Find where the given text appears and provide that cell's center as (x, y) coordinate. 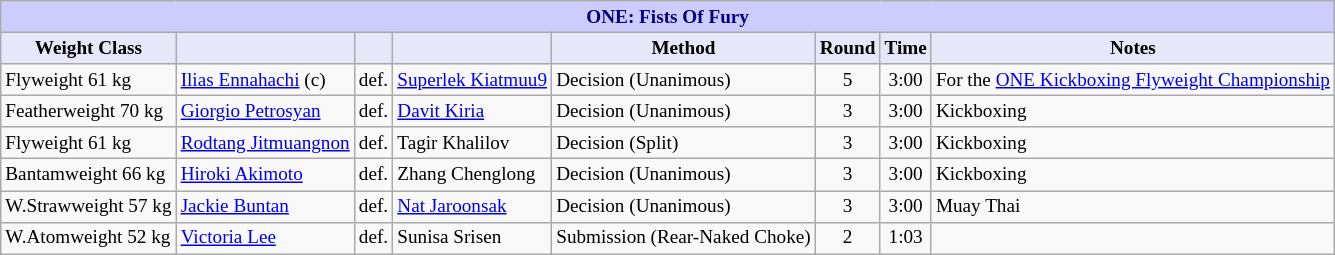
5 (848, 80)
Tagir Khalilov (472, 143)
Superlek Kiatmuu9 (472, 80)
Muay Thai (1132, 206)
Notes (1132, 48)
For the ONE Kickboxing Flyweight Championship (1132, 80)
Featherweight 70 kg (88, 111)
W.Strawweight 57 kg (88, 206)
1:03 (906, 238)
Decision (Split) (684, 143)
Jackie Buntan (265, 206)
Victoria Lee (265, 238)
Zhang Chenglong (472, 175)
Davit Kiria (472, 111)
Giorgio Petrosyan (265, 111)
Round (848, 48)
Bantamweight 66 kg (88, 175)
Weight Class (88, 48)
Submission (Rear-Naked Choke) (684, 238)
Rodtang Jitmuangnon (265, 143)
Sunisa Srisen (472, 238)
Nat Jaroonsak (472, 206)
ONE: Fists Of Fury (668, 17)
W.Atomweight 52 kg (88, 238)
Method (684, 48)
Hiroki Akimoto (265, 175)
Ilias Ennahachi (c) (265, 80)
2 (848, 238)
Time (906, 48)
